Return (x, y) of the center of cell containing provided text 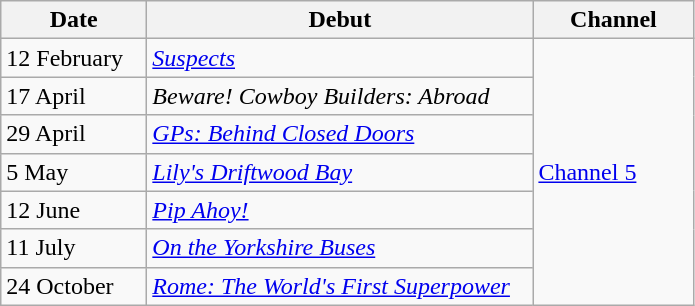
12 June (74, 210)
24 October (74, 286)
On the Yorkshire Buses (340, 248)
29 April (74, 134)
Pip Ahoy! (340, 210)
Rome: The World's First Superpower (340, 286)
Lily's Driftwood Bay (340, 172)
Channel 5 (614, 172)
17 April (74, 96)
Date (74, 20)
12 February (74, 58)
Channel (614, 20)
Beware! Cowboy Builders: Abroad (340, 96)
5 May (74, 172)
Debut (340, 20)
11 July (74, 248)
GPs: Behind Closed Doors (340, 134)
Suspects (340, 58)
